Pinpoint the cell where the given text exists, returning its (x, y) midpoint coordinate. 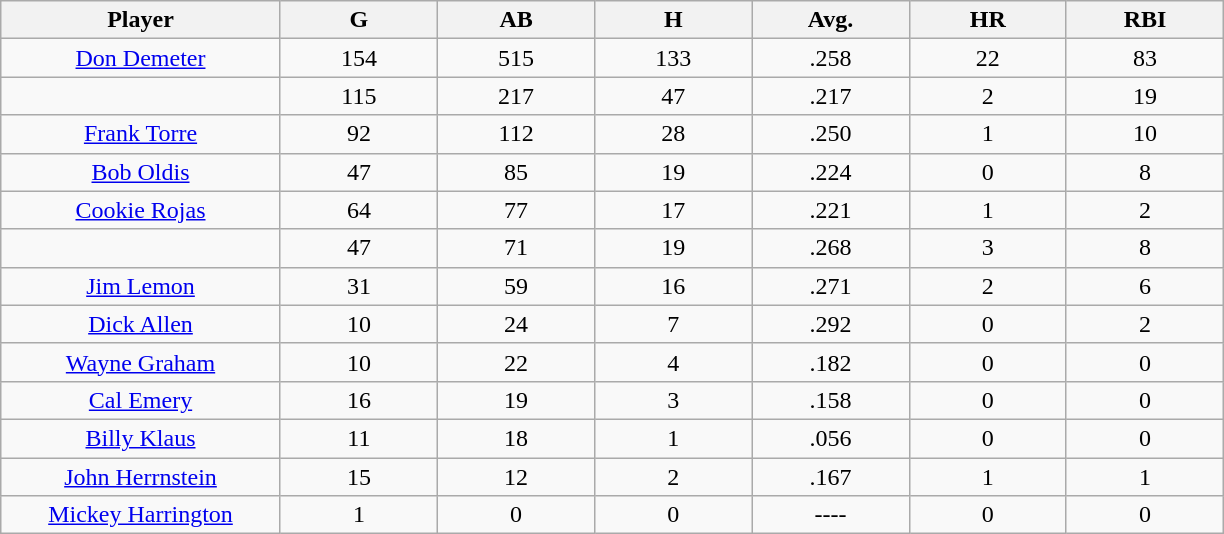
.056 (830, 438)
11 (358, 438)
28 (674, 134)
154 (358, 58)
6 (1144, 286)
217 (516, 96)
83 (1144, 58)
17 (674, 210)
Bob Oldis (141, 172)
.221 (830, 210)
71 (516, 248)
24 (516, 324)
77 (516, 210)
Don Demeter (141, 58)
Cookie Rojas (141, 210)
.182 (830, 362)
12 (516, 477)
92 (358, 134)
.292 (830, 324)
.224 (830, 172)
Mickey Harrington (141, 515)
HR (988, 20)
Wayne Graham (141, 362)
Jim Lemon (141, 286)
7 (674, 324)
---- (830, 515)
RBI (1144, 20)
Cal Emery (141, 400)
18 (516, 438)
AB (516, 20)
.271 (830, 286)
Avg. (830, 20)
15 (358, 477)
John Herrnstein (141, 477)
64 (358, 210)
4 (674, 362)
H (674, 20)
85 (516, 172)
31 (358, 286)
.167 (830, 477)
.158 (830, 400)
Frank Torre (141, 134)
112 (516, 134)
.258 (830, 58)
515 (516, 58)
.268 (830, 248)
.217 (830, 96)
Player (141, 20)
Billy Klaus (141, 438)
59 (516, 286)
115 (358, 96)
133 (674, 58)
Dick Allen (141, 324)
G (358, 20)
.250 (830, 134)
